Return (x, y) of the center of cell containing provided text 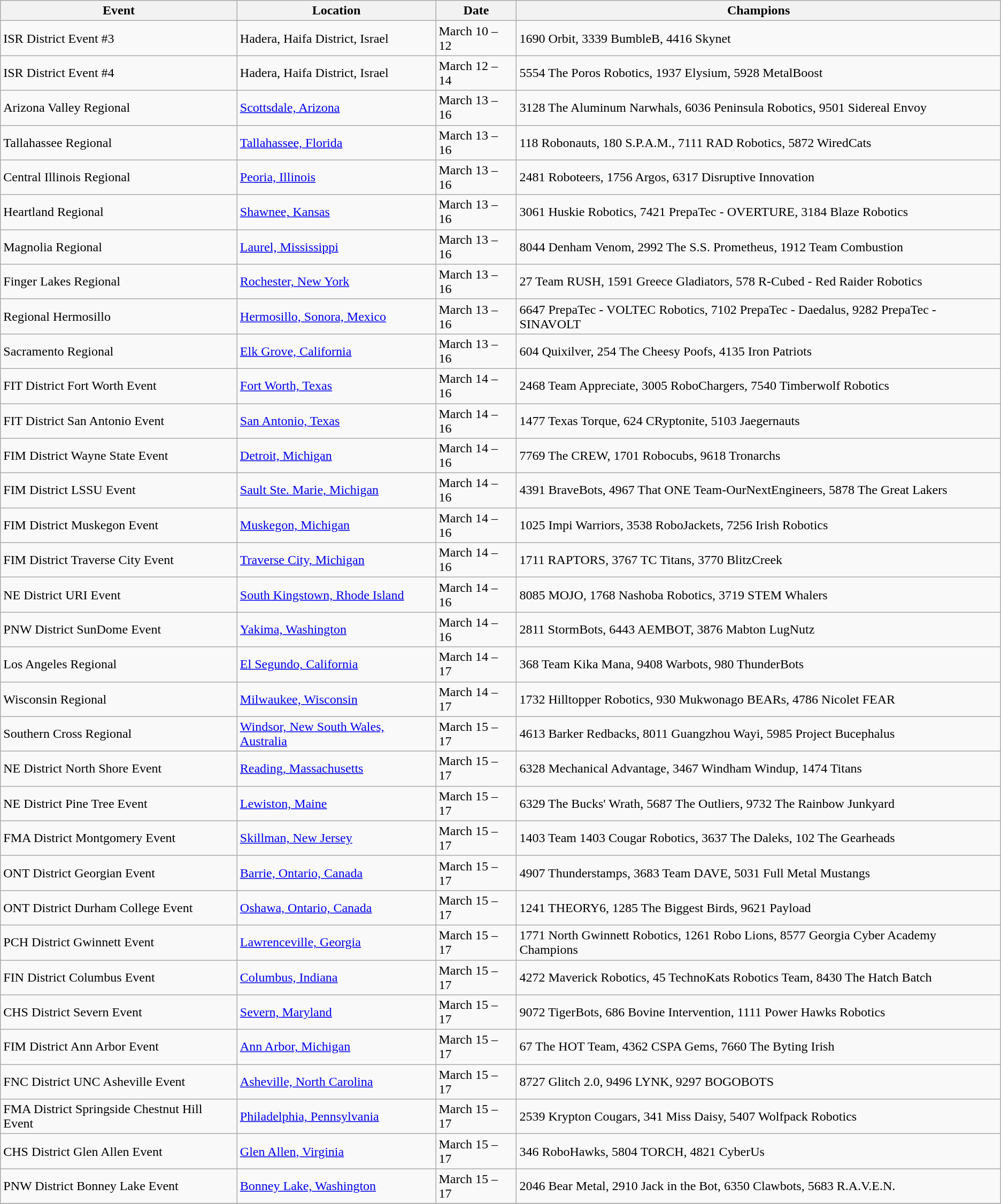
Southern Cross Regional (119, 734)
ONT District Durham College Event (119, 908)
2468 Team Appreciate, 3005 RoboChargers, 7540 Timberwolf Robotics (758, 386)
1690 Orbit, 3339 BumbleB, 4416 Skynet (758, 38)
FIN District Columbus Event (119, 977)
FIM District Wayne State Event (119, 456)
4907 Thunderstamps, 3683 Team DAVE, 5031 Full Metal Mustangs (758, 873)
PNW District SunDome Event (119, 630)
1241 THEORY6, 1285 The Biggest Birds, 9621 Payload (758, 908)
Hermosillo, Sonora, Mexico (336, 317)
6329 The Bucks' Wrath, 5687 The Outliers, 9732 The Rainbow Junkyard (758, 803)
Philadelphia, Pennsylvania (336, 1116)
Regional Hermosillo (119, 317)
67 The HOT Team, 4362 CSPA Gems, 7660 The Byting Irish (758, 1047)
Glen Allen, Virginia (336, 1152)
Laurel, Mississippi (336, 247)
Bonney Lake, Washington (336, 1186)
2046 Bear Metal, 2910 Jack in the Bot, 6350 Clawbots, 5683 R.A.V.E.N. (758, 1186)
1711 RAPTORS, 3767 TC Titans, 3770 BlitzCreek (758, 560)
Wisconsin Regional (119, 699)
Event (119, 11)
3128 The Aluminum Narwhals, 6036 Peninsula Robotics, 9501 Sidereal Envoy (758, 108)
Finger Lakes Regional (119, 281)
Rochester, New York (336, 281)
NE District Pine Tree Event (119, 803)
9072 TigerBots, 686 Bovine Intervention, 1111 Power Hawks Robotics (758, 1013)
FNC District UNC Asheville Event (119, 1082)
San Antonio, Texas (336, 420)
1771 North Gwinnett Robotics, 1261 Robo Lions, 8577 Georgia Cyber Academy Champions (758, 942)
27 Team RUSH, 1591 Greece Gladiators, 578 R-Cubed - Red Raider Robotics (758, 281)
ISR District Event #4 (119, 73)
1477 Texas Torque, 624 CRyptonite, 5103 Jaegernauts (758, 420)
604 Quixilver, 254 The Cheesy Poofs, 4135 Iron Patriots (758, 351)
FMA District Springside Chestnut Hill Event (119, 1116)
Milwaukee, Wisconsin (336, 699)
118 Robonauts, 180 S.P.A.M., 7111 RAD Robotics, 5872 WiredCats (758, 142)
7769 The CREW, 1701 Robocubs, 9618 Tronarchs (758, 456)
CHS District Glen Allen Event (119, 1152)
6647 PrepaTec - VOLTEC Robotics, 7102 PrepaTec - Daedalus, 9282 PrepaTec - SINAVOLT (758, 317)
1732 Hilltopper Robotics, 930 Mukwonago BEARs, 4786 Nicolet FEAR (758, 699)
FIT District San Antonio Event (119, 420)
Traverse City, Michigan (336, 560)
March 12 – 14 (476, 73)
1403 Team 1403 Cougar Robotics, 3637 The Daleks, 102 The Gearheads (758, 838)
Detroit, Michigan (336, 456)
2481 Roboteers, 1756 Argos, 6317 Disruptive Innovation (758, 177)
1025 Impi Warriors, 3538 RoboJackets, 7256 Irish Robotics (758, 525)
4391 BraveBots, 4967 That ONE Team-OurNextEngineers, 5878 The Great Lakers (758, 491)
Tallahassee Regional (119, 142)
4272 Maverick Robotics, 45 TechnoKats Robotics Team, 8430 The Hatch Batch (758, 977)
Champions (758, 11)
Asheville, North Carolina (336, 1082)
Date (476, 11)
ONT District Georgian Event (119, 873)
FIT District Fort Worth Event (119, 386)
8085 MOJO, 1768 Nashoba Robotics, 3719 STEM Whalers (758, 595)
Severn, Maryland (336, 1013)
Sacramento Regional (119, 351)
FIM District LSSU Event (119, 491)
CHS District Severn Event (119, 1013)
Windsor, New South Wales, Australia (336, 734)
8727 Glitch 2.0, 9496 LYNK, 9297 BOGOBOTS (758, 1082)
Los Angeles Regional (119, 664)
South Kingstown, Rhode Island (336, 595)
Barrie, Ontario, Canada (336, 873)
PCH District Gwinnett Event (119, 942)
Muskegon, Michigan (336, 525)
Yakima, Washington (336, 630)
2539 Krypton Cougars, 341 Miss Daisy, 5407 Wolfpack Robotics (758, 1116)
3061 Huskie Robotics, 7421 PrepaTec - OVERTURE, 3184 Blaze Robotics (758, 212)
6328 Mechanical Advantage, 3467 Windham Windup, 1474 Titans (758, 769)
Elk Grove, California (336, 351)
Lewiston, Maine (336, 803)
Columbus, Indiana (336, 977)
NE District URI Event (119, 595)
368 Team Kika Mana, 9408 Warbots, 980 ThunderBots (758, 664)
4613 Barker Redbacks, 8011 Guangzhou Wayi, 5985 Project Bucephalus (758, 734)
Arizona Valley Regional (119, 108)
Scottsdale, Arizona (336, 108)
Peoria, Illinois (336, 177)
346 RoboHawks, 5804 TORCH, 4821 CyberUs (758, 1152)
FIM District Muskegon Event (119, 525)
Lawrenceville, Georgia (336, 942)
Magnolia Regional (119, 247)
Heartland Regional (119, 212)
NE District North Shore Event (119, 769)
Central Illinois Regional (119, 177)
Skillman, New Jersey (336, 838)
El Segundo, California (336, 664)
FIM District Ann Arbor Event (119, 1047)
FIM District Traverse City Event (119, 560)
5554 The Poros Robotics, 1937 Elysium, 5928 MetalBoost (758, 73)
Sault Ste. Marie, Michigan (336, 491)
FMA District Montgomery Event (119, 838)
PNW District Bonney Lake Event (119, 1186)
Reading, Massachusetts (336, 769)
Ann Arbor, Michigan (336, 1047)
2811 StormBots, 6443 AEMBOT, 3876 Mabton LugNutz (758, 630)
Shawnee, Kansas (336, 212)
March 10 – 12 (476, 38)
Tallahassee, Florida (336, 142)
Oshawa, Ontario, Canada (336, 908)
Fort Worth, Texas (336, 386)
ISR District Event #3 (119, 38)
8044 Denham Venom, 2992 The S.S. Prometheus, 1912 Team Combustion (758, 247)
Location (336, 11)
